Scan for the cell matching the given text and deliver its (x, y) coordinate at center. 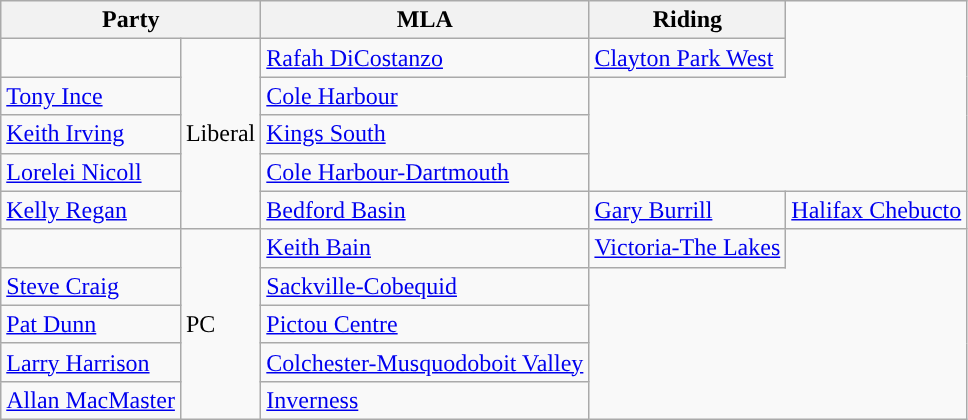
MLA (425, 20)
Keith Irving (91, 134)
Gary Burrill (688, 210)
Larry Harrison (91, 362)
Cole Harbour (425, 96)
Clayton Park West (688, 58)
Victoria-The Lakes (688, 248)
Party (131, 20)
Sackville-Cobequid (425, 286)
Allan MacMaster (91, 400)
Colchester-Musquodoboit Valley (425, 362)
Keith Bain (425, 248)
Cole Harbour-Dartmouth (425, 172)
PC (220, 324)
Liberal (220, 134)
Pictou Centre (425, 324)
Lorelei Nicoll (91, 172)
Kings South (425, 134)
Bedford Basin (425, 210)
Halifax Chebucto (876, 210)
Pat Dunn (91, 324)
Tony Ince (91, 96)
Riding (688, 20)
Rafah DiCostanzo (425, 58)
Inverness (425, 400)
Steve Craig (91, 286)
Kelly Regan (91, 210)
